From the cell containing the given text, extract its center point as (X, Y) coordinate. 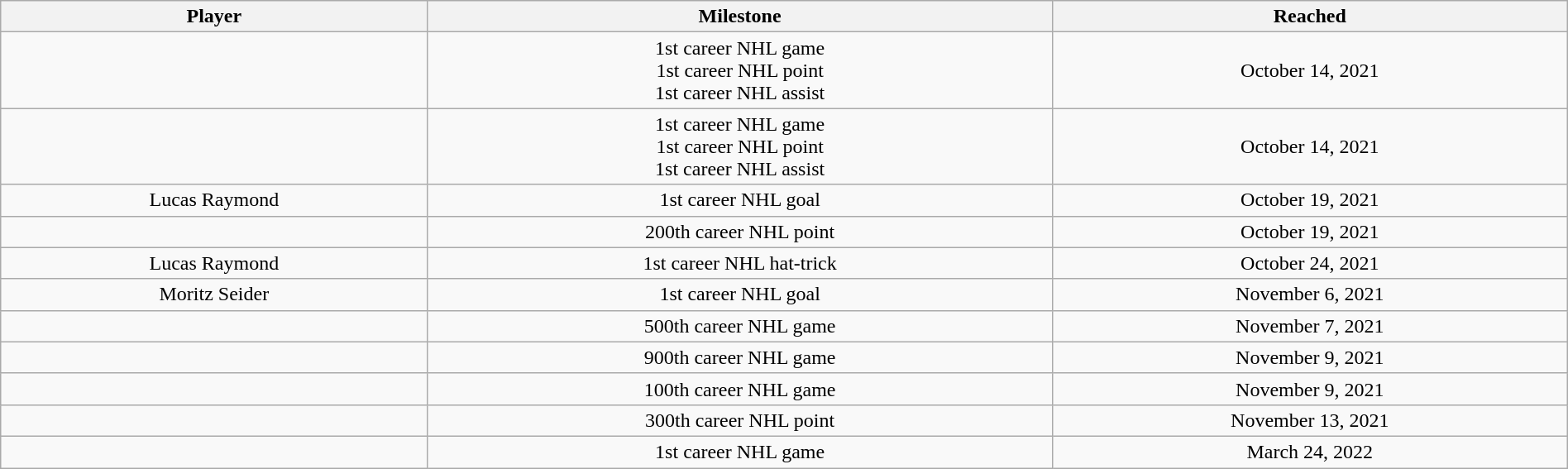
1st career NHL game (739, 452)
March 24, 2022 (1310, 452)
November 13, 2021 (1310, 420)
Milestone (739, 17)
Moritz Seider (214, 294)
100th career NHL game (739, 389)
200th career NHL point (739, 232)
900th career NHL game (739, 357)
November 7, 2021 (1310, 326)
Player (214, 17)
1st career NHL hat-trick (739, 263)
October 24, 2021 (1310, 263)
300th career NHL point (739, 420)
November 6, 2021 (1310, 294)
Reached (1310, 17)
500th career NHL game (739, 326)
